Locate the cell with the specified text and output its (X, Y) center coordinate. 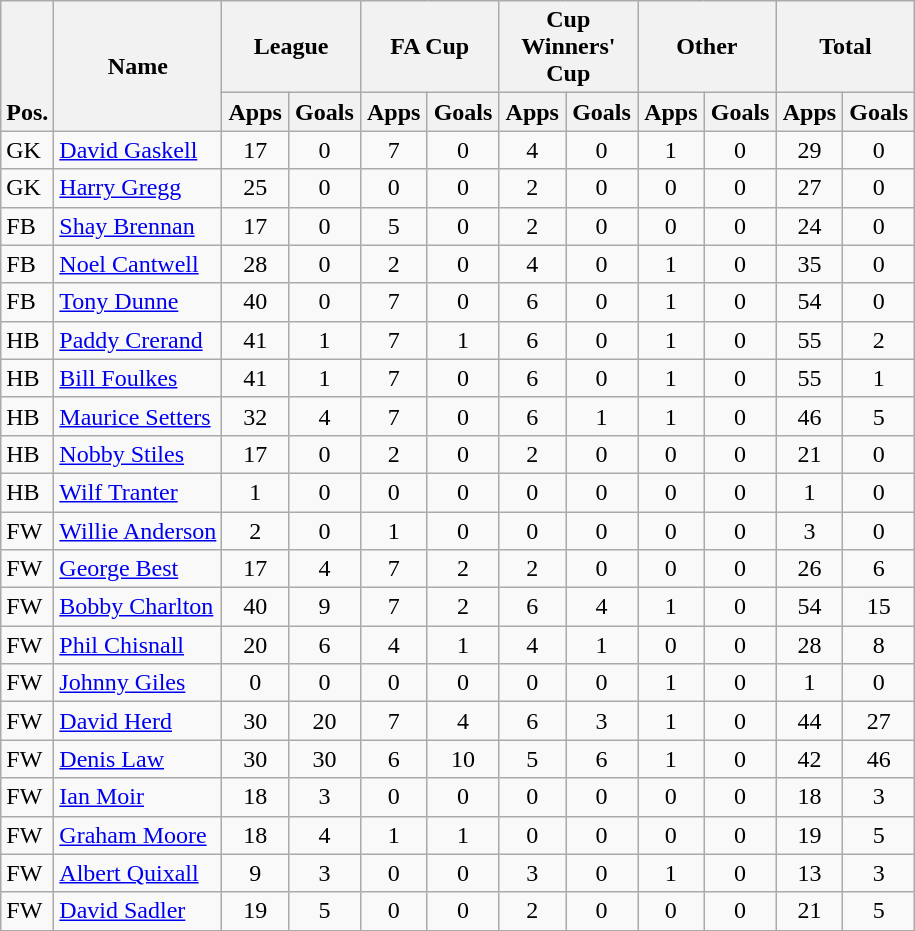
Other (708, 47)
25 (256, 188)
Cup Winners' Cup (568, 47)
42 (810, 759)
Ian Moir (138, 797)
Phil Chisnall (138, 645)
Graham Moore (138, 835)
15 (879, 607)
Maurice Setters (138, 416)
League (292, 47)
Harry Gregg (138, 188)
26 (810, 569)
Bill Foulkes (138, 378)
Denis Law (138, 759)
Total (846, 47)
David Herd (138, 721)
44 (810, 721)
Noel Cantwell (138, 264)
8 (879, 645)
Albert Quixall (138, 873)
Tony Dunne (138, 302)
George Best (138, 569)
35 (810, 264)
Name (138, 66)
Nobby Stiles (138, 454)
Pos. (28, 66)
Shay Brennan (138, 226)
David Sadler (138, 911)
13 (810, 873)
Paddy Crerand (138, 340)
David Gaskell (138, 150)
FA Cup (430, 47)
29 (810, 150)
10 (463, 759)
Bobby Charlton (138, 607)
32 (256, 416)
Willie Anderson (138, 531)
24 (810, 226)
Johnny Giles (138, 683)
Wilf Tranter (138, 492)
